Locate the cell with the specified text and output its [X, Y] center coordinate. 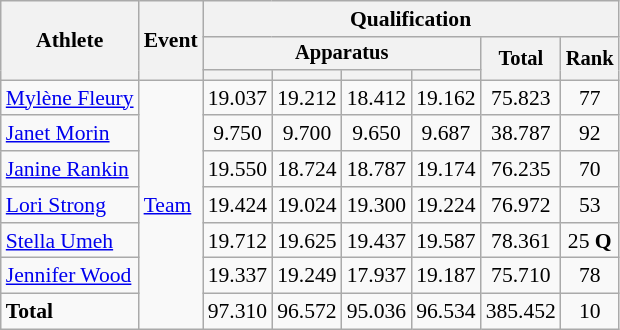
Apparatus [342, 54]
17.937 [376, 276]
19.712 [238, 241]
96.572 [306, 312]
Jennifer Wood [70, 276]
9.700 [306, 134]
19.162 [446, 98]
Team [171, 204]
18.724 [306, 169]
19.187 [446, 276]
76.972 [521, 205]
Stella Umeh [70, 241]
92 [590, 134]
19.249 [306, 276]
19.587 [446, 241]
78 [590, 276]
Rank [590, 58]
Mylène Fleury [70, 98]
78.361 [521, 241]
18.412 [376, 98]
38.787 [521, 134]
19.224 [446, 205]
76.235 [521, 169]
25 Q [590, 241]
75.823 [521, 98]
19.037 [238, 98]
19.437 [376, 241]
385.452 [521, 312]
19.212 [306, 98]
Janet Morin [70, 134]
19.174 [446, 169]
9.650 [376, 134]
19.337 [238, 276]
19.625 [306, 241]
19.550 [238, 169]
Janine Rankin [70, 169]
53 [590, 205]
95.036 [376, 312]
Athlete [70, 40]
97.310 [238, 312]
19.024 [306, 205]
Lori Strong [70, 205]
18.787 [376, 169]
75.710 [521, 276]
19.424 [238, 205]
96.534 [446, 312]
77 [590, 98]
10 [590, 312]
Qualification [411, 19]
70 [590, 169]
9.687 [446, 134]
Event [171, 40]
19.300 [376, 205]
9.750 [238, 134]
